Locate the cell with the specified text and output its [x, y] center coordinate. 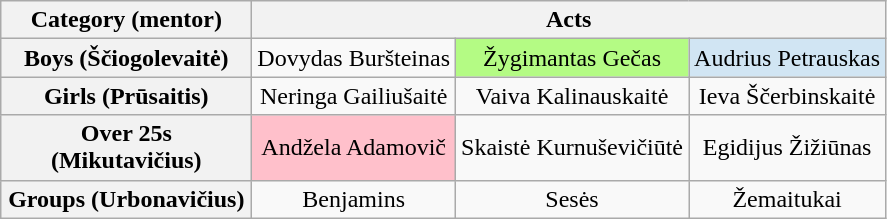
Žemaitukai [788, 199]
Neringa Gailiušaitė [354, 96]
Boys (Ščiogolevaitė) [126, 58]
Acts [569, 20]
Skaistė Kurnuševičiūtė [572, 148]
Groups (Urbonavičius) [126, 199]
Ieva Ščerbinskaitė [788, 96]
Sesės [572, 199]
Benjamins [354, 199]
Dovydas Buršteinas [354, 58]
Egidijus Žižiūnas [788, 148]
Girls (Prūsaitis) [126, 96]
Andžela Adamovič [354, 148]
Over 25s (Mikutavičius) [126, 148]
Vaiva Kalinauskaitė [572, 96]
Audrius Petrauskas [788, 58]
Category (mentor) [126, 20]
Žygimantas Gečas [572, 58]
